Determine the [X, Y] coordinate at the center of the cell enclosing the given text.  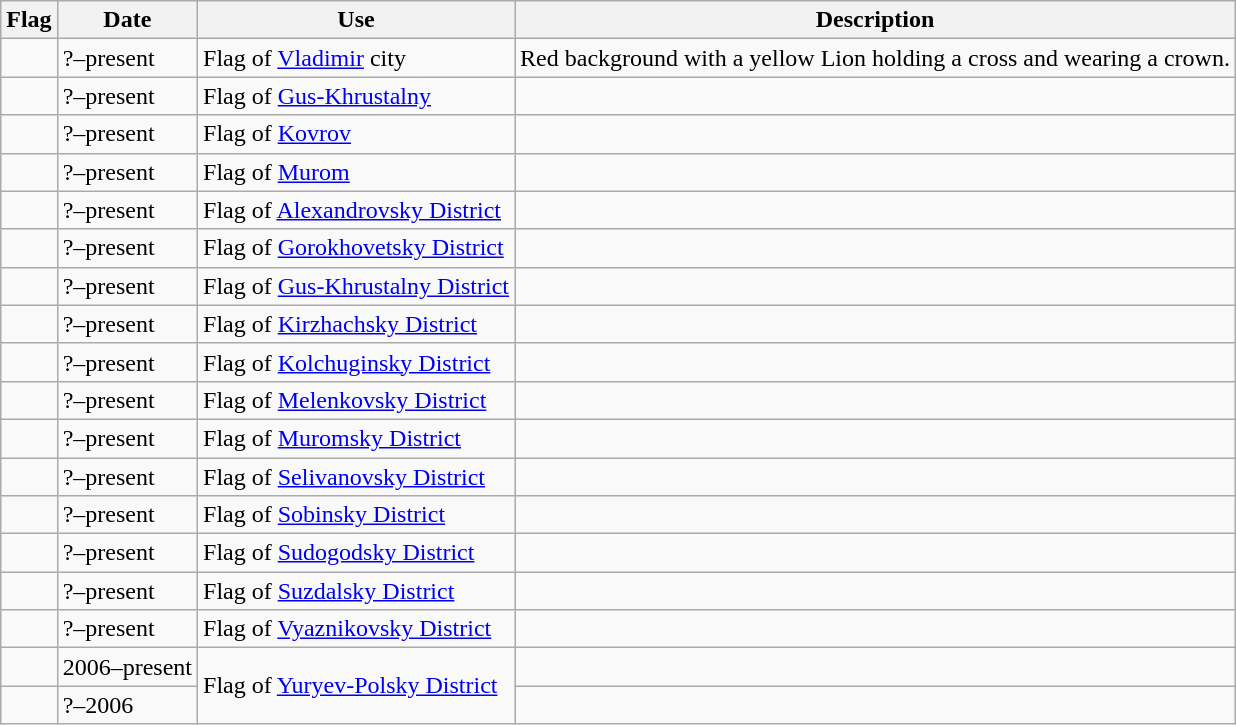
Flag of Yuryev-Polsky District [356, 686]
Flag of Gus-Khrustalny [356, 96]
Date [127, 20]
2006–present [127, 667]
Flag of Gus-Khrustalny District [356, 286]
Flag of Murom [356, 172]
Flag of Vyaznikovsky District [356, 629]
Flag of Sudogodsky District [356, 553]
Flag of Sobinsky District [356, 515]
Red background with a yellow Lion holding a cross and wearing a crown. [876, 58]
Flag of Selivanovsky District [356, 477]
Flag [29, 20]
Flag of Melenkovsky District [356, 400]
Flag of Gorokhovetsky District [356, 248]
Flag of Muromsky District [356, 438]
Use [356, 20]
Flag of Kovrov [356, 134]
Description [876, 20]
Flag of Kirzhachsky District [356, 324]
?–2006 [127, 705]
Flag of Suzdalsky District [356, 591]
Flag of Alexandrovsky District [356, 210]
Flag of Kolchuginsky District [356, 362]
Flag of Vladimir city [356, 58]
